Return the [X, Y] coordinate for the center point of the cell that contains the specified text.  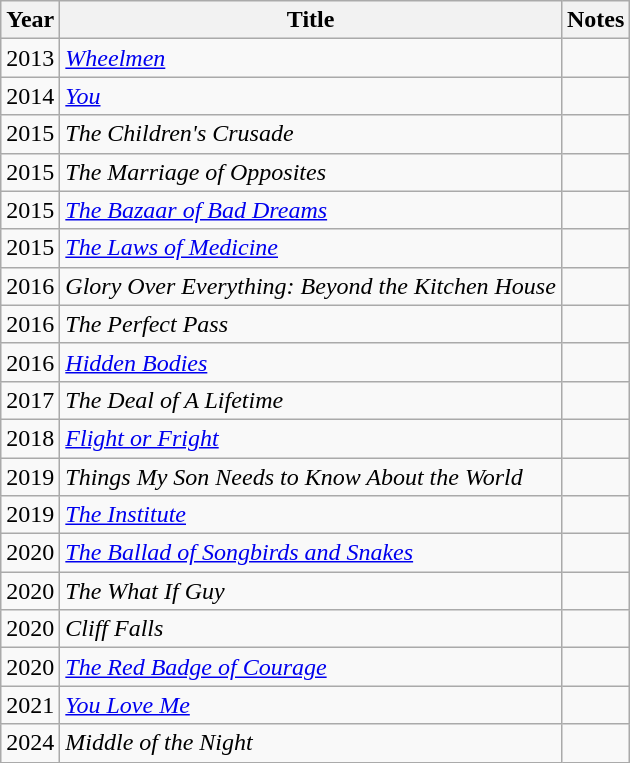
2018 [30, 438]
Middle of the Night [311, 743]
2021 [30, 705]
Cliff Falls [311, 629]
You Love Me [311, 705]
You [311, 96]
The Perfect Pass [311, 324]
2013 [30, 58]
Glory Over Everything: Beyond the Kitchen House [311, 286]
The Children's Crusade [311, 134]
The Ballad of Songbirds and Snakes [311, 553]
The Bazaar of Bad Dreams [311, 210]
Notes [595, 20]
2014 [30, 96]
2024 [30, 743]
The Red Badge of Courage [311, 667]
The Laws of Medicine [311, 248]
Flight or Fright [311, 438]
2017 [30, 400]
Wheelmen [311, 58]
The What If Guy [311, 591]
The Institute [311, 515]
Year [30, 20]
The Marriage of Opposites [311, 172]
Things My Son Needs to Know About the World [311, 477]
Title [311, 20]
The Deal of A Lifetime [311, 400]
Hidden Bodies [311, 362]
